From the cell containing the given text, extract its center point as [X, Y] coordinate. 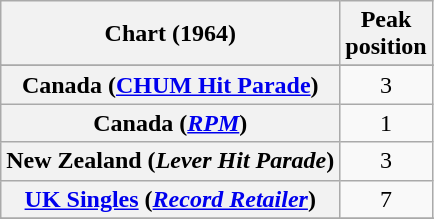
Peakposition [386, 34]
1 [386, 123]
Canada (RPM) [170, 123]
Chart (1964) [170, 34]
UK Singles (Record Retailer) [170, 199]
7 [386, 199]
New Zealand (Lever Hit Parade) [170, 161]
Canada (CHUM Hit Parade) [170, 85]
